Identify which cell holds the provided text, then report its (x, y) central coordinate. 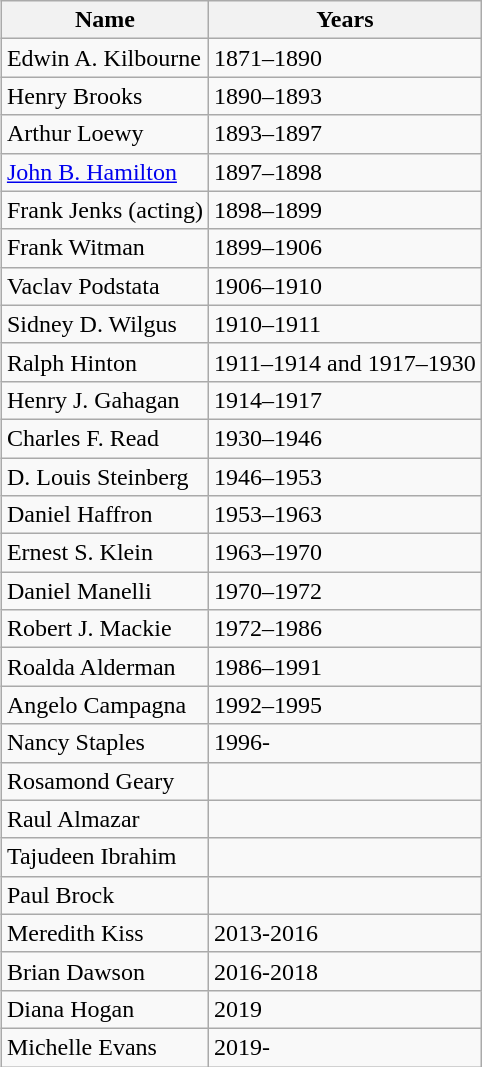
Angelo Campagna (104, 705)
Raul Almazar (104, 819)
John B. Hamilton (104, 172)
Years (344, 20)
1946–1953 (344, 477)
1871–1890 (344, 58)
Edwin A. Kilbourne (104, 58)
1970–1972 (344, 591)
1890–1893 (344, 96)
Roalda Alderman (104, 667)
Meredith Kiss (104, 933)
Henry Brooks (104, 96)
1963–1970 (344, 553)
Robert J. Mackie (104, 629)
Frank Jenks (acting) (104, 210)
1906–1910 (344, 286)
Michelle Evans (104, 1047)
1992–1995 (344, 705)
1893–1897 (344, 134)
2016-2018 (344, 971)
Arthur Loewy (104, 134)
D. Louis Steinberg (104, 477)
1897–1898 (344, 172)
Nancy Staples (104, 743)
2013-2016 (344, 933)
Henry J. Gahagan (104, 400)
1972–1986 (344, 629)
1996- (344, 743)
Ralph Hinton (104, 362)
Tajudeen Ibrahim (104, 857)
Name (104, 20)
Vaclav Podstata (104, 286)
1930–1946 (344, 438)
Rosamond Geary (104, 781)
1986–1991 (344, 667)
1898–1899 (344, 210)
Charles F. Read (104, 438)
Ernest S. Klein (104, 553)
Sidney D. Wilgus (104, 324)
Daniel Manelli (104, 591)
Paul Brock (104, 895)
Diana Hogan (104, 1009)
1899–1906 (344, 248)
2019- (344, 1047)
1911–1914 and 1917–1930 (344, 362)
Brian Dawson (104, 971)
1910–1911 (344, 324)
1953–1963 (344, 515)
2019 (344, 1009)
Daniel Haffron (104, 515)
1914–1917 (344, 400)
Frank Witman (104, 248)
